Search for the cell housing the specified text and yield its (X, Y) center coordinate. 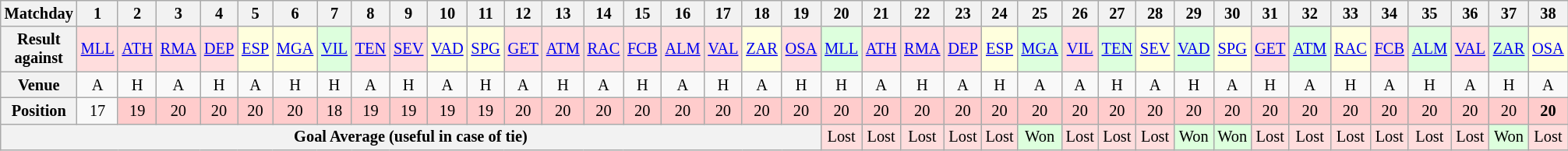
3 (178, 13)
11 (486, 13)
6 (295, 13)
Position (39, 111)
5 (256, 13)
31 (1270, 13)
21 (881, 13)
22 (922, 13)
15 (642, 13)
13 (563, 13)
35 (1429, 13)
38 (1548, 13)
Matchday (39, 13)
14 (604, 13)
23 (962, 13)
9 (408, 13)
27 (1118, 13)
1 (98, 13)
Goal Average (useful in case of tie) (411, 137)
33 (1351, 13)
30 (1232, 13)
32 (1309, 13)
37 (1509, 13)
28 (1155, 13)
34 (1390, 13)
36 (1470, 13)
29 (1194, 13)
2 (137, 13)
7 (334, 13)
Result against (39, 49)
10 (447, 13)
Venue (39, 85)
8 (371, 13)
16 (683, 13)
24 (1000, 13)
25 (1040, 13)
4 (219, 13)
12 (524, 13)
26 (1080, 13)
